Return the (X, Y) coordinate for the center point of the cell that contains the specified text.  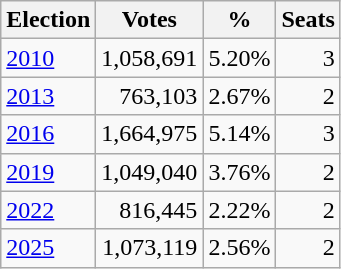
2013 (48, 96)
1,049,040 (150, 172)
2022 (48, 210)
2.56% (240, 248)
3.76% (240, 172)
816,445 (150, 210)
Seats (308, 20)
2025 (48, 248)
5.14% (240, 134)
763,103 (150, 96)
2010 (48, 58)
2016 (48, 134)
5.20% (240, 58)
Election (48, 20)
2.22% (240, 210)
% (240, 20)
2.67% (240, 96)
1,058,691 (150, 58)
1,073,119 (150, 248)
2019 (48, 172)
1,664,975 (150, 134)
Votes (150, 20)
